Return (X, Y) of the center of cell containing provided text 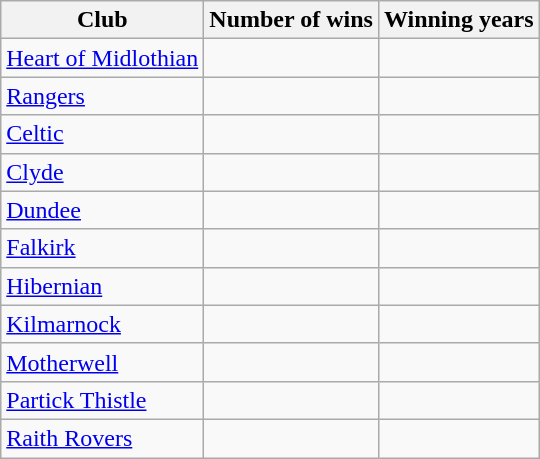
Winning years (458, 20)
Motherwell (102, 362)
Hibernian (102, 286)
Heart of Midlothian (102, 58)
Clyde (102, 172)
Partick Thistle (102, 400)
Club (102, 20)
Dundee (102, 210)
Rangers (102, 96)
Kilmarnock (102, 324)
Number of wins (292, 20)
Falkirk (102, 248)
Celtic (102, 134)
Raith Rovers (102, 438)
